Pinpoint the cell where the given text exists, returning its (X, Y) midpoint coordinate. 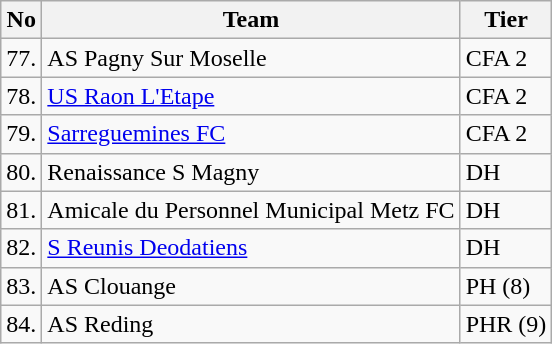
AS Clouange (251, 286)
Tier (506, 20)
82. (22, 248)
AS Pagny Sur Moselle (251, 58)
84. (22, 324)
Amicale du Personnel Municipal Metz FC (251, 210)
77. (22, 58)
78. (22, 96)
80. (22, 172)
S Reunis Deodatiens (251, 248)
Renaissance S Magny (251, 172)
Team (251, 20)
US Raon L'Etape (251, 96)
PHR (9) (506, 324)
79. (22, 134)
81. (22, 210)
No (22, 20)
Sarreguemines FC (251, 134)
AS Reding (251, 324)
PH (8) (506, 286)
83. (22, 286)
